Extract the (x, y) coordinate from the center of the cell holding the provided text.  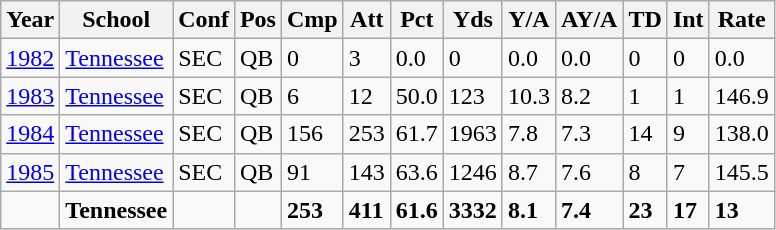
143 (366, 172)
145.5 (742, 172)
91 (312, 172)
7.6 (589, 172)
8 (645, 172)
TD (645, 20)
1983 (30, 96)
Att (366, 20)
1982 (30, 58)
17 (688, 210)
23 (645, 210)
Int (688, 20)
7.3 (589, 134)
Y/A (528, 20)
Pos (258, 20)
8.1 (528, 210)
411 (366, 210)
School (116, 20)
138.0 (742, 134)
1984 (30, 134)
156 (312, 134)
61.6 (416, 210)
Cmp (312, 20)
1985 (30, 172)
Pct (416, 20)
Yds (472, 20)
3 (366, 58)
14 (645, 134)
123 (472, 96)
10.3 (528, 96)
8.2 (589, 96)
AY/A (589, 20)
3332 (472, 210)
1963 (472, 134)
50.0 (416, 96)
6 (312, 96)
7.8 (528, 134)
Rate (742, 20)
13 (742, 210)
9 (688, 134)
8.7 (528, 172)
63.6 (416, 172)
146.9 (742, 96)
7.4 (589, 210)
Conf (204, 20)
7 (688, 172)
1246 (472, 172)
61.7 (416, 134)
Year (30, 20)
12 (366, 96)
